Scan for the cell matching the given text and deliver its [x, y] coordinate at center. 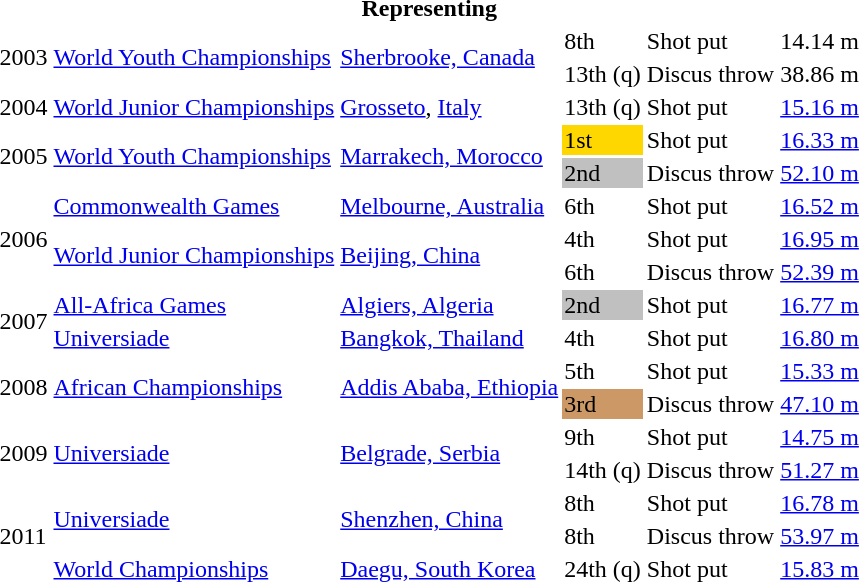
African Championships [194, 388]
5th [603, 371]
All-Africa Games [194, 305]
Addis Ababa, Ethiopia [450, 388]
14th (q) [603, 470]
Beijing, China [450, 256]
Grosseto, Italy [450, 107]
Sherbrooke, Canada [450, 58]
9th [603, 437]
Shenzhen, China [450, 520]
Algiers, Algeria [450, 305]
Bangkok, Thailand [450, 338]
3rd [603, 404]
Melbourne, Australia [450, 206]
Commonwealth Games [194, 206]
Marrakech, Morocco [450, 156]
Belgrade, Serbia [450, 454]
1st [603, 140]
